From the cell containing the given text, extract its center point as (x, y) coordinate. 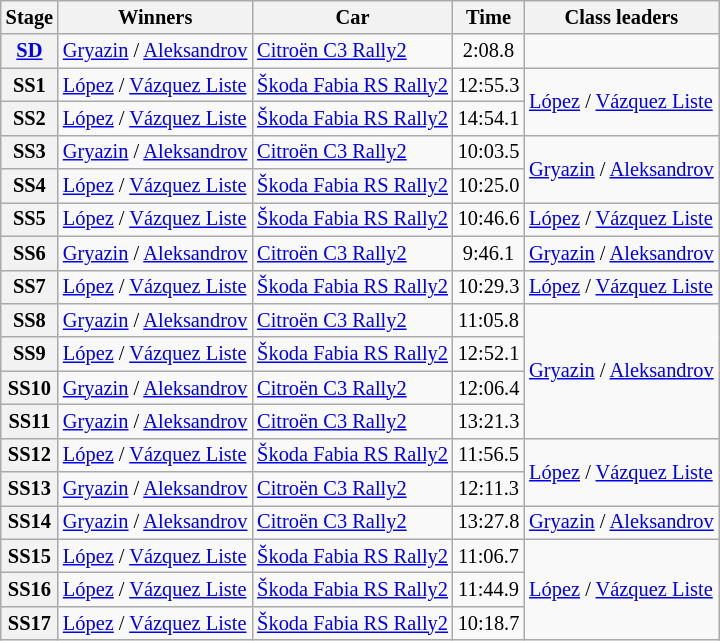
SS11 (30, 421)
9:46.1 (488, 253)
SS9 (30, 354)
SS16 (30, 589)
11:56.5 (488, 455)
SS17 (30, 623)
SS13 (30, 489)
11:06.7 (488, 556)
SS14 (30, 522)
Winners (155, 17)
12:11.3 (488, 489)
SS8 (30, 320)
13:21.3 (488, 421)
SD (30, 51)
SS12 (30, 455)
SS3 (30, 152)
SS6 (30, 253)
10:29.3 (488, 287)
SS10 (30, 388)
Car (352, 17)
14:54.1 (488, 118)
11:44.9 (488, 589)
Class leaders (621, 17)
SS2 (30, 118)
2:08.8 (488, 51)
12:52.1 (488, 354)
12:55.3 (488, 85)
SS7 (30, 287)
11:05.8 (488, 320)
10:46.6 (488, 219)
SS15 (30, 556)
SS5 (30, 219)
SS4 (30, 186)
13:27.8 (488, 522)
SS1 (30, 85)
10:25.0 (488, 186)
Time (488, 17)
10:03.5 (488, 152)
12:06.4 (488, 388)
10:18.7 (488, 623)
Stage (30, 17)
